Scan for the cell matching the given text and deliver its [X, Y] coordinate at center. 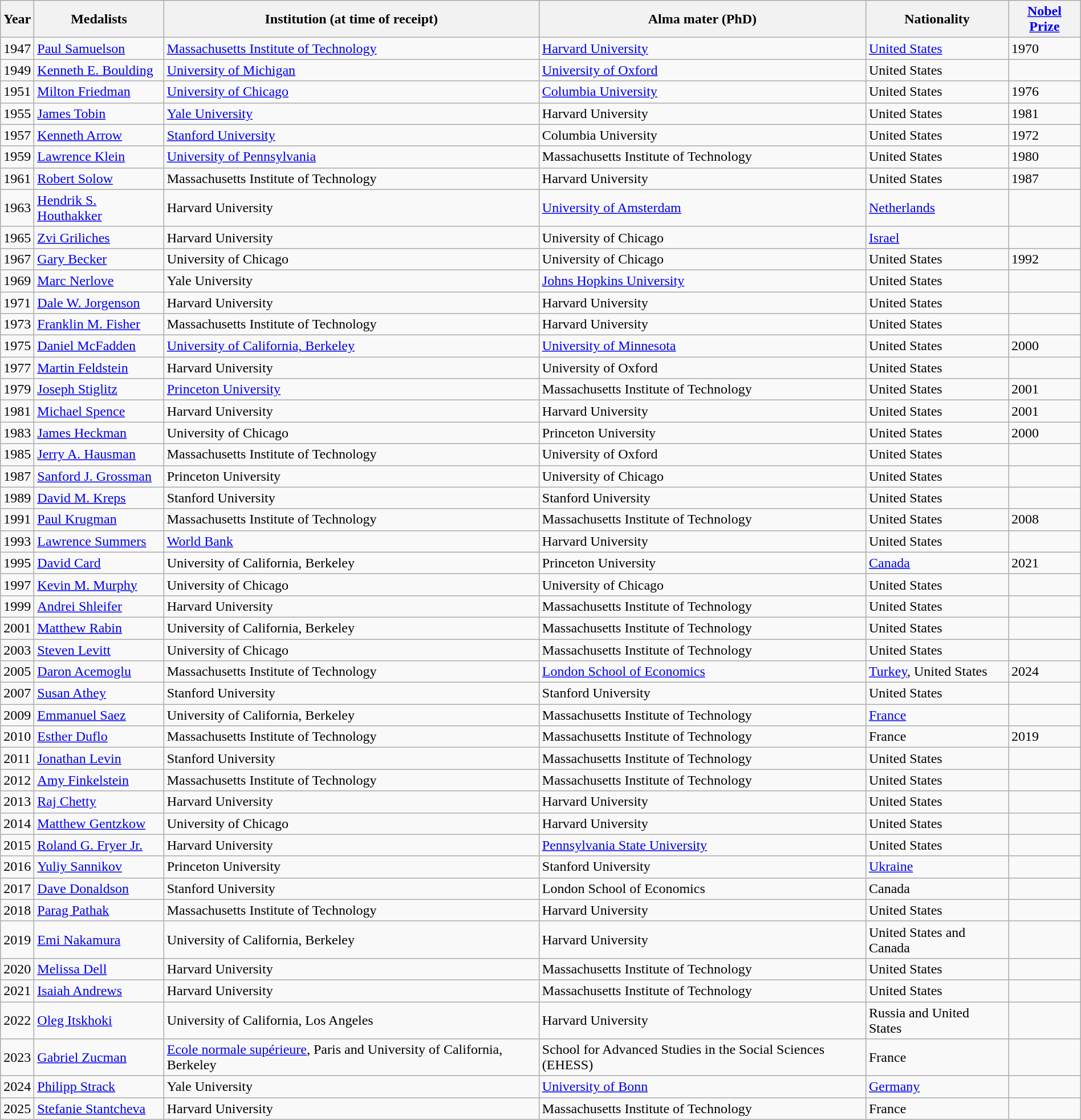
1973 [17, 324]
Dale W. Jorgenson [99, 303]
Paul Krugman [99, 520]
2014 [17, 823]
1976 [1045, 92]
1963 [17, 208]
1972 [1045, 135]
1989 [17, 498]
1979 [17, 389]
1951 [17, 92]
1980 [1045, 157]
1967 [17, 259]
2005 [17, 672]
Kenneth E. Boulding [99, 70]
2018 [17, 910]
Emmanuel Saez [99, 715]
Hendrik S. Houthakker [99, 208]
2025 [17, 1109]
Matthew Gentzkow [99, 823]
Emi Nakamura [99, 940]
Raj Chetty [99, 802]
Susan Athey [99, 693]
Oleg Itskhoki [99, 1020]
2011 [17, 758]
1997 [17, 585]
Stefanie Stantcheva [99, 1109]
University of Amsterdam [702, 208]
David Card [99, 563]
Medalists [99, 19]
1969 [17, 281]
Amy Finkelstein [99, 780]
University of Bonn [702, 1087]
Kenneth Arrow [99, 135]
James Tobin [99, 113]
Sanford J. Grossman [99, 476]
2008 [1045, 520]
Paul Samuelson [99, 48]
1970 [1045, 48]
Germany [937, 1087]
1999 [17, 606]
Matthew Rabin [99, 628]
Daniel McFadden [99, 346]
1971 [17, 303]
Joseph Stiglitz [99, 389]
1995 [17, 563]
1965 [17, 237]
Parag Pathak [99, 910]
Gary Becker [99, 259]
University of Minnesota [702, 346]
Martin Feldstein [99, 368]
Roland G. Fryer Jr. [99, 845]
Netherlands [937, 208]
Year [17, 19]
Steven Levitt [99, 650]
2003 [17, 650]
Jonathan Levin [99, 758]
Esther Duflo [99, 737]
University of Pennsylvania [351, 157]
Marc Nerlove [99, 281]
1985 [17, 455]
Israel [937, 237]
1975 [17, 346]
2009 [17, 715]
1961 [17, 178]
Ukraine [937, 867]
Jerry A. Hausman [99, 455]
Daron Acemoglu [99, 672]
1983 [17, 433]
2017 [17, 888]
Yuliy Sannikov [99, 867]
United States and Canada [937, 940]
Andrei Shleifer [99, 606]
1955 [17, 113]
1959 [17, 157]
James Heckman [99, 433]
Milton Friedman [99, 92]
Dave Donaldson [99, 888]
1991 [17, 520]
1993 [17, 541]
World Bank [351, 541]
School for Advanced Studies in the Social Sciences (EHESS) [702, 1057]
2022 [17, 1020]
Philipp Strack [99, 1087]
2015 [17, 845]
1977 [17, 368]
Michael Spence [99, 411]
Melissa Dell [99, 969]
David M. Kreps [99, 498]
Institution (at time of receipt) [351, 19]
University of Michigan [351, 70]
2007 [17, 693]
Alma mater (PhD) [702, 19]
Lawrence Klein [99, 157]
2023 [17, 1057]
2012 [17, 780]
2010 [17, 737]
Russia and United States [937, 1020]
Ecole normale supérieure, Paris and University of California, Berkeley [351, 1057]
1949 [17, 70]
2020 [17, 969]
Pennsylvania State University [702, 845]
2016 [17, 867]
Zvi Griliches [99, 237]
Nationality [937, 19]
Franklin M. Fisher [99, 324]
Johns Hopkins University [702, 281]
1947 [17, 48]
Nobel Prize [1045, 19]
University of California, Los Angeles [351, 1020]
Gabriel Zucman [99, 1057]
1957 [17, 135]
1992 [1045, 259]
Robert Solow [99, 178]
Lawrence Summers [99, 541]
2013 [17, 802]
Turkey, United States [937, 672]
Kevin M. Murphy [99, 585]
Isaiah Andrews [99, 991]
